Find where the given text appears and provide that cell's center as (X, Y) coordinate. 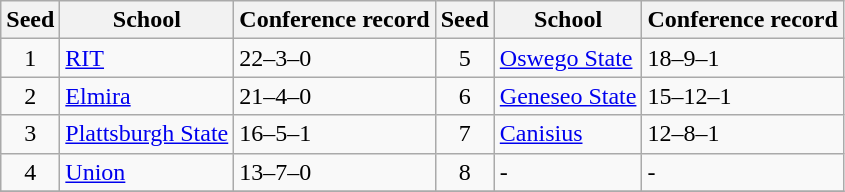
Geneseo State (568, 96)
RIT (147, 58)
3 (30, 134)
Elmira (147, 96)
15–12–1 (742, 96)
4 (30, 172)
Plattsburgh State (147, 134)
18–9–1 (742, 58)
6 (464, 96)
7 (464, 134)
12–8–1 (742, 134)
21–4–0 (334, 96)
Oswego State (568, 58)
8 (464, 172)
16–5–1 (334, 134)
13–7–0 (334, 172)
5 (464, 58)
Union (147, 172)
1 (30, 58)
2 (30, 96)
22–3–0 (334, 58)
Canisius (568, 134)
